Find where the given text appears and provide that cell's center as [x, y] coordinate. 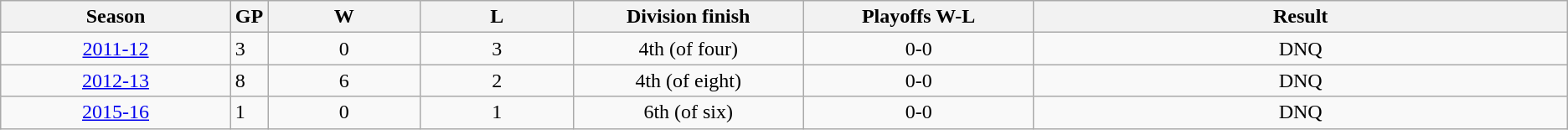
4th (of four) [689, 49]
4th (of eight) [689, 81]
2015-16 [116, 112]
L [497, 17]
6 [344, 81]
2012-13 [116, 81]
Season [116, 17]
2011-12 [116, 49]
W [344, 17]
2 [497, 81]
Playoffs W-L [918, 17]
6th (of six) [689, 112]
Result [1300, 17]
Division finish [689, 17]
8 [249, 81]
GP [249, 17]
